Return (X, Y) of the center of cell containing provided text 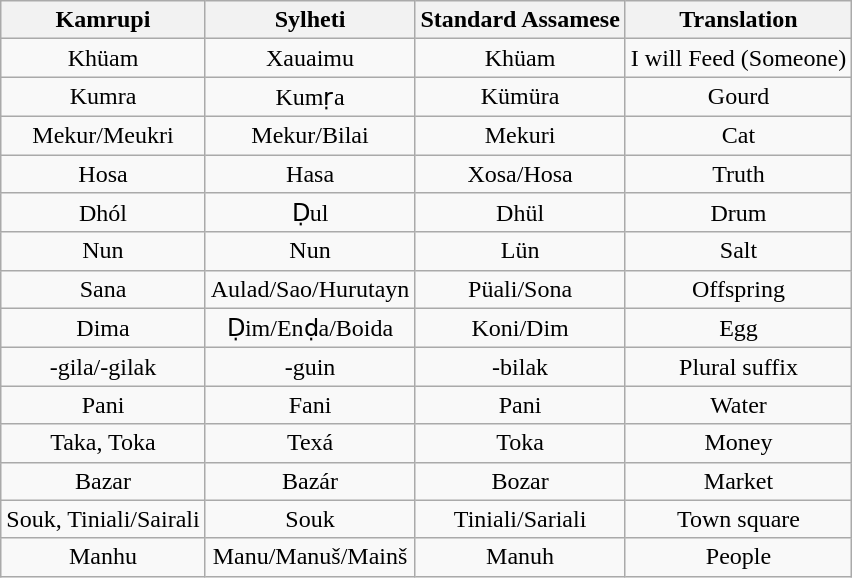
Toka (520, 443)
People (738, 557)
Manu/Manuš/Mainš (310, 557)
Town square (738, 519)
I will Feed (Someone) (738, 58)
Souk (310, 519)
Tiniali/Sariali (520, 519)
-bilak (520, 367)
Kümüra (520, 97)
Market (738, 481)
Aulad/Sao/Hurutayn (310, 289)
Standard Assamese (520, 20)
Mekur/Meukri (103, 135)
Püali/Sona (520, 289)
Mekur/Bilai (310, 135)
Xauaimu (310, 58)
Offspring (738, 289)
Plural suffix (738, 367)
Drum (738, 213)
Translation (738, 20)
Egg (738, 328)
Bozar (520, 481)
-gila/-gilak (103, 367)
Manuh (520, 557)
Manhu (103, 557)
-guin (310, 367)
Souk, Tiniali/Sairali (103, 519)
Fani (310, 405)
Sana (103, 289)
Kumṛa (310, 97)
Dhól (103, 213)
Truth (738, 173)
Mekuri (520, 135)
Hasa (310, 173)
Ḍul (310, 213)
Dhül (520, 213)
Ḍim/Enḍa/Boida (310, 328)
Bazar (103, 481)
Dima (103, 328)
Texá (310, 443)
Gourd (738, 97)
Salt (738, 251)
Sylheti (310, 20)
Cat (738, 135)
Lün (520, 251)
Kamrupi (103, 20)
Hosa (103, 173)
Water (738, 405)
Taka, Toka (103, 443)
Xosa/Hosa (520, 173)
Kumra (103, 97)
Money (738, 443)
Bazár (310, 481)
Koni/Dim (520, 328)
